Determine the (x, y) coordinate at the center of the cell enclosing the given text.  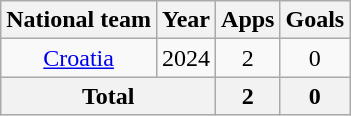
Apps (248, 20)
2024 (186, 58)
National team (79, 20)
Total (108, 96)
Croatia (79, 58)
Goals (315, 20)
Year (186, 20)
